Provide the (X, Y) coordinate of the cell's center where the given text is located.  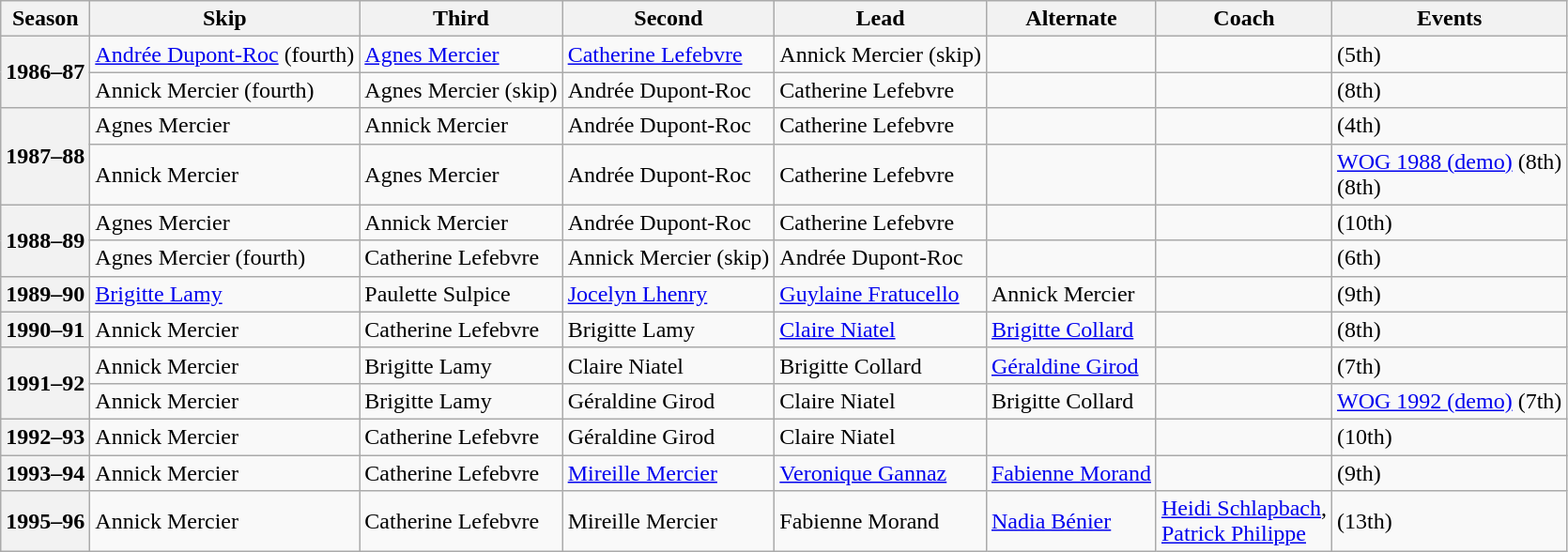
Alternate (1070, 19)
WOG 1992 (demo) (7th) (1449, 401)
(5th) (1449, 54)
1988–89 (45, 240)
(7th) (1449, 365)
Second (669, 19)
Nadia Bénier (1070, 522)
1991–92 (45, 383)
Third (461, 19)
Andrée Dupont-Roc (fourth) (225, 54)
1993–94 (45, 472)
Agnes Mercier (fourth) (225, 258)
1992–93 (45, 437)
Coach (1243, 19)
WOG 1988 (demo) (8th) (8th) (1449, 175)
Annick Mercier (fourth) (225, 90)
Heidi Schlapbach,Patrick Philippe (1243, 522)
Events (1449, 19)
Season (45, 19)
Paulette Sulpice (461, 294)
Jocelyn Lhenry (669, 294)
1986–87 (45, 72)
1995–96 (45, 522)
Skip (225, 19)
Agnes Mercier (skip) (461, 90)
(6th) (1449, 258)
1987–88 (45, 156)
Guylaine Fratucello (881, 294)
1990–91 (45, 330)
Veronique Gannaz (881, 472)
Lead (881, 19)
(4th) (1449, 126)
(13th) (1449, 522)
1989–90 (45, 294)
